Return [X, Y] of the center of cell containing provided text 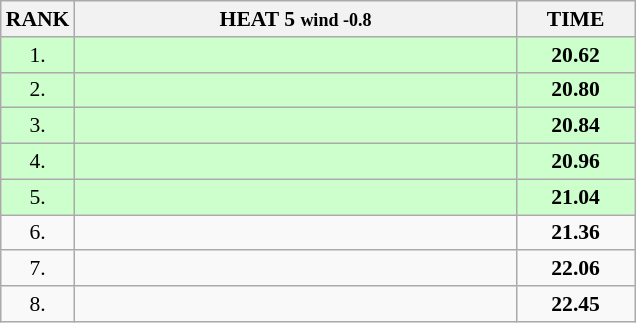
20.62 [576, 55]
20.80 [576, 90]
22.45 [576, 304]
1. [38, 55]
HEAT 5 wind -0.8 [295, 19]
20.84 [576, 126]
21.04 [576, 197]
2. [38, 90]
21.36 [576, 233]
RANK [38, 19]
20.96 [576, 162]
7. [38, 269]
22.06 [576, 269]
6. [38, 233]
5. [38, 197]
3. [38, 126]
TIME [576, 19]
8. [38, 304]
4. [38, 162]
